Pinpoint the cell where the given text exists, returning its (X, Y) midpoint coordinate. 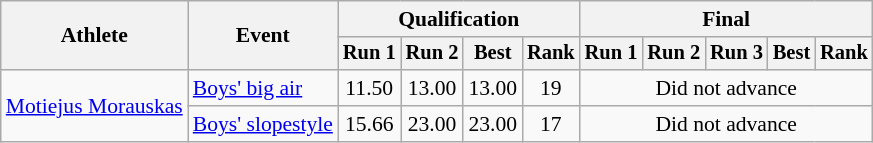
Qualification (459, 19)
Boys' slopestyle (263, 124)
19 (551, 88)
Boys' big air (263, 88)
Athlete (94, 36)
Motiejus Morauskas (94, 106)
Run 3 (736, 54)
15.66 (370, 124)
17 (551, 124)
Event (263, 36)
11.50 (370, 88)
Final (726, 19)
